Search for the cell housing the specified text and yield its (x, y) center coordinate. 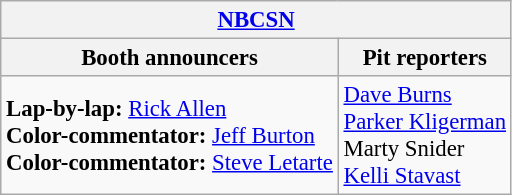
Dave BurnsParker KligermanMarty SniderKelli Stavast (424, 136)
Lap-by-lap: Rick AllenColor-commentator: Jeff BurtonColor-commentator: Steve Letarte (170, 136)
Booth announcers (170, 58)
Pit reporters (424, 58)
NBCSN (256, 20)
